Output the (X, Y) coordinate of the center of the cell containing the given text.  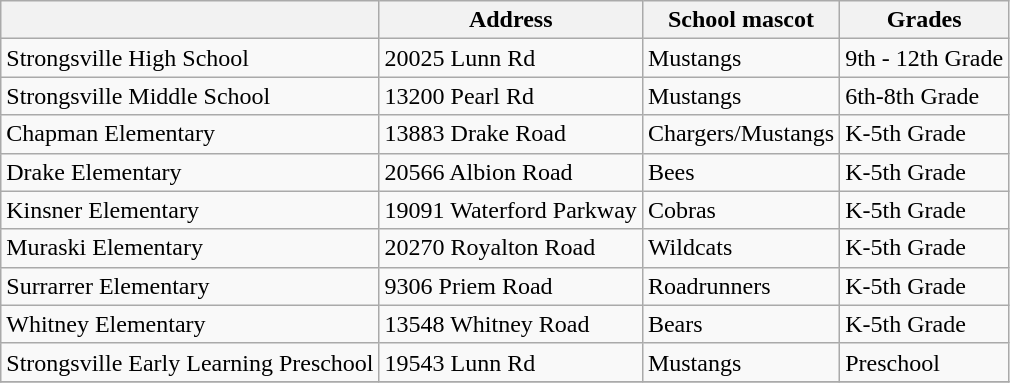
Bees (740, 172)
Chapman Elementary (190, 134)
Wildcats (740, 248)
Strongsville Middle School (190, 96)
Grades (924, 20)
Strongsville High School (190, 58)
Preschool (924, 362)
School mascot (740, 20)
6th-8th Grade (924, 96)
Kinsner Elementary (190, 210)
Roadrunners (740, 286)
Cobras (740, 210)
20025 Lunn Rd (510, 58)
20566 Albion Road (510, 172)
13548 Whitney Road (510, 324)
Whitney Elementary (190, 324)
Strongsville Early Learning Preschool (190, 362)
19543 Lunn Rd (510, 362)
Bears (740, 324)
Muraski Elementary (190, 248)
Surrarrer Elementary (190, 286)
Address (510, 20)
9306 Priem Road (510, 286)
19091 Waterford Parkway (510, 210)
13883 Drake Road (510, 134)
13200 Pearl Rd (510, 96)
20270 Royalton Road (510, 248)
9th - 12th Grade (924, 58)
Chargers/Mustangs (740, 134)
Drake Elementary (190, 172)
